Output the (x, y) coordinate of the center of the cell containing the given text.  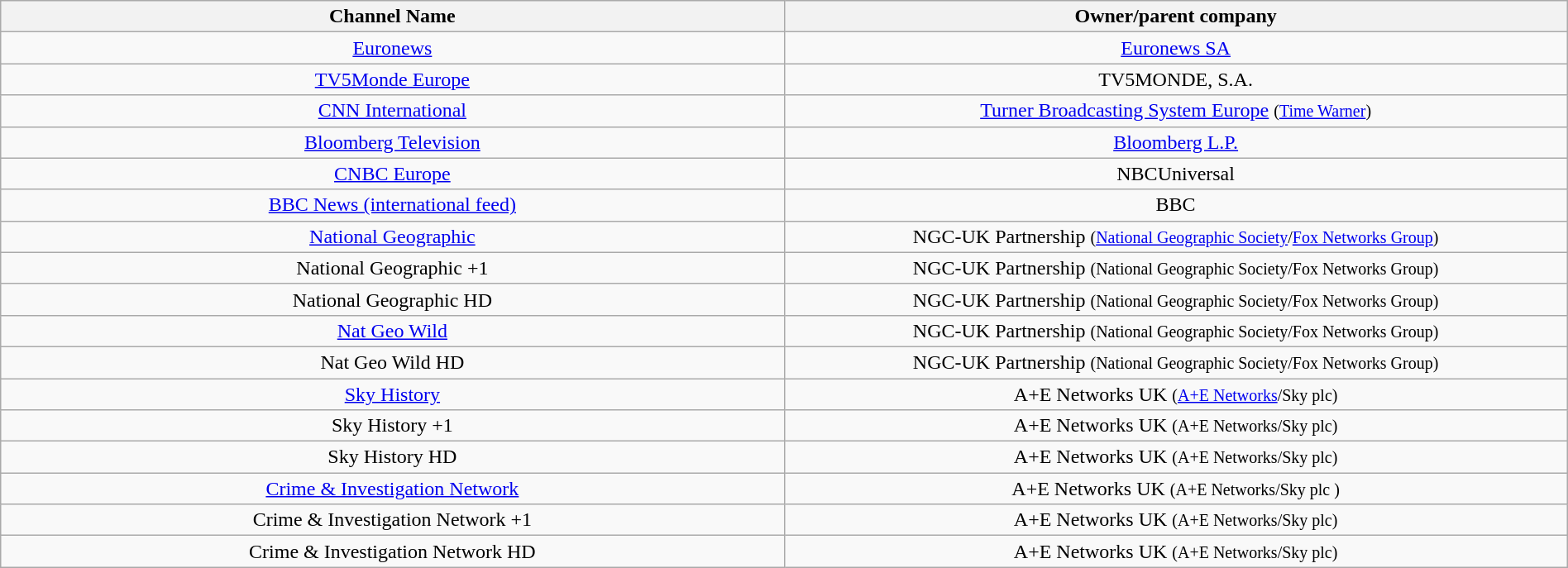
National Geographic HD (392, 299)
Turner Broadcasting System Europe (Time Warner) (1176, 111)
A+E Networks UK (A+E Networks/Sky plc ) (1176, 489)
Owner/parent company (1176, 17)
TV5MONDE, S.A. (1176, 79)
NBCUniversal (1176, 174)
BBC News (international feed) (392, 205)
Sky History HD (392, 457)
Euronews (392, 48)
CNN International (392, 111)
BBC (1176, 205)
Nat Geo Wild (392, 331)
Bloomberg L.P. (1176, 142)
CNBC Europe (392, 174)
Crime & Investigation Network HD (392, 551)
Euronews SA (1176, 48)
Channel Name (392, 17)
National Geographic +1 (392, 268)
TV5Monde Europe (392, 79)
Crime & Investigation Network (392, 489)
Crime & Investigation Network +1 (392, 520)
National Geographic (392, 236)
Sky History +1 (392, 426)
Sky History (392, 394)
Bloomberg Television (392, 142)
Nat Geo Wild HD (392, 362)
